For the text-containing cell, return its midpoint in [X, Y] coordinate format. 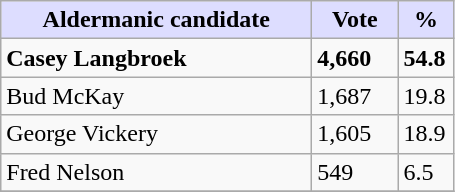
% [426, 20]
19.8 [426, 96]
549 [355, 172]
1,687 [355, 96]
Vote [355, 20]
Aldermanic candidate [156, 20]
Fred Nelson [156, 172]
6.5 [426, 172]
1,605 [355, 134]
Casey Langbroek [156, 58]
54.8 [426, 58]
18.9 [426, 134]
George Vickery [156, 134]
4,660 [355, 58]
Bud McKay [156, 96]
